Extract the (X, Y) coordinate from the center of the cell holding the provided text.  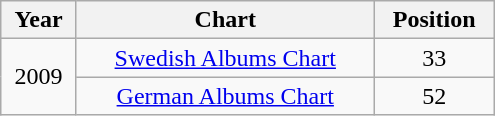
2009 (39, 77)
German Albums Chart (225, 96)
Swedish Albums Chart (225, 58)
Chart (225, 20)
52 (434, 96)
Position (434, 20)
Year (39, 20)
33 (434, 58)
